Locate the cell with the specified text and output its (x, y) center coordinate. 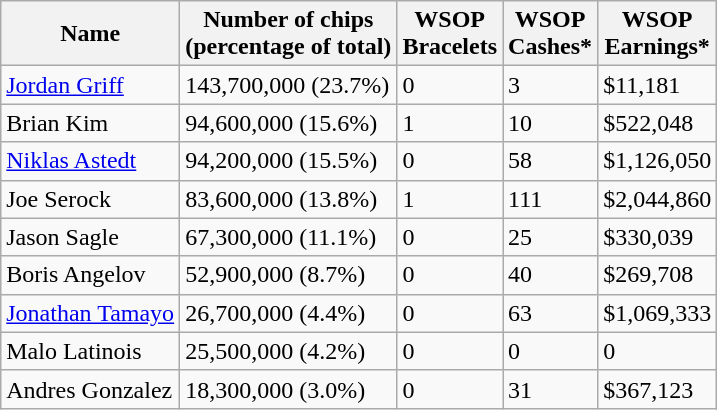
Malo Latinois (90, 351)
31 (550, 389)
Name (90, 34)
$1,069,333 (658, 313)
111 (550, 199)
$367,123 (658, 389)
25 (550, 237)
WSOPBracelets (450, 34)
$1,126,050 (658, 161)
Joe Serock (90, 199)
10 (550, 123)
25,500,000 (4.2%) (288, 351)
$330,039 (658, 237)
58 (550, 161)
Jason Sagle (90, 237)
$522,048 (658, 123)
143,700,000 (23.7%) (288, 85)
$11,181 (658, 85)
67,300,000 (11.1%) (288, 237)
52,900,000 (8.7%) (288, 275)
Boris Angelov (90, 275)
$2,044,860 (658, 199)
WSOPEarnings* (658, 34)
18,300,000 (3.0%) (288, 389)
Andres Gonzalez (90, 389)
40 (550, 275)
WSOPCashes* (550, 34)
Jonathan Tamayo (90, 313)
94,600,000 (15.6%) (288, 123)
Number of chips(percentage of total) (288, 34)
Niklas Astedt (90, 161)
26,700,000 (4.4%) (288, 313)
Brian Kim (90, 123)
94,200,000 (15.5%) (288, 161)
63 (550, 313)
3 (550, 85)
Jordan Griff (90, 85)
$269,708 (658, 275)
83,600,000 (13.8%) (288, 199)
